Capture the cell that displays the provided text and extract its [x, y] central coordinate. 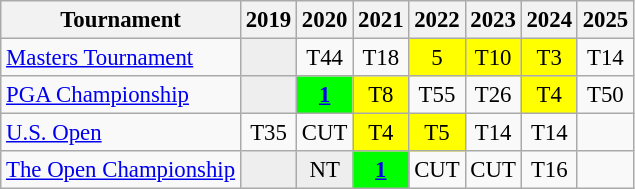
2019 [268, 20]
2022 [437, 20]
2023 [493, 20]
T18 [381, 58]
2020 [325, 20]
T44 [325, 58]
NT [325, 170]
T8 [381, 95]
T35 [268, 133]
2025 [605, 20]
5 [437, 58]
T16 [549, 170]
T10 [493, 58]
2024 [549, 20]
T50 [605, 95]
T5 [437, 133]
T3 [549, 58]
The Open Championship [121, 170]
Tournament [121, 20]
PGA Championship [121, 95]
T55 [437, 95]
U.S. Open [121, 133]
2021 [381, 20]
Masters Tournament [121, 58]
T26 [493, 95]
